Find where the given text appears and provide that cell's center as (x, y) coordinate. 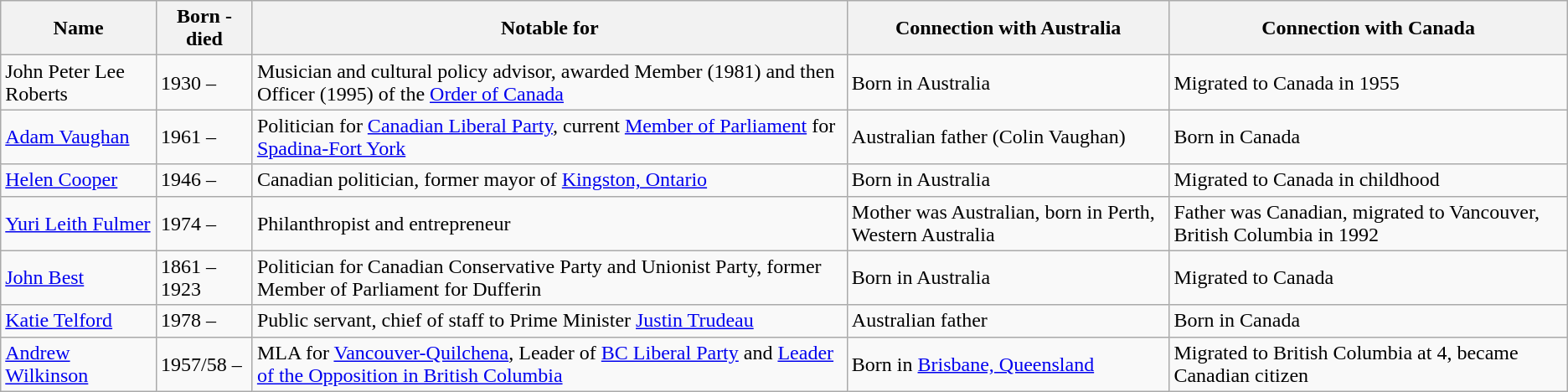
Migrated to British Columbia at 4, became Canadian citizen (1369, 364)
Canadian politician, former mayor of Kingston, Ontario (549, 180)
Australian father (1008, 321)
Australian father (Colin Vaughan) (1008, 137)
Migrated to Canada in 1955 (1369, 82)
1974 – (204, 223)
Father was Canadian, migrated to Vancouver, British Columbia in 1992 (1369, 223)
Politician for Canadian Conservative Party and Unionist Party, former Member of Parliament for Dufferin (549, 278)
Connection with Australia (1008, 28)
1861 – 1923 (204, 278)
1978 – (204, 321)
1957/58 – (204, 364)
Politician for Canadian Liberal Party, current Member of Parliament for Spadina-Fort York (549, 137)
Notable for (549, 28)
Born - died (204, 28)
Adam Vaughan (79, 137)
John Peter Lee Roberts (79, 82)
Philanthropist and entrepreneur (549, 223)
Public servant, chief of staff to Prime Minister Justin Trudeau (549, 321)
Yuri Leith Fulmer (79, 223)
1961 – (204, 137)
Connection with Canada (1369, 28)
Mother was Australian, born in Perth, Western Australia (1008, 223)
Helen Cooper (79, 180)
Katie Telford (79, 321)
Migrated to Canada (1369, 278)
1930 – (204, 82)
Andrew Wilkinson (79, 364)
1946 – (204, 180)
MLA for Vancouver-Quilchena, Leader of BC Liberal Party and Leader of the Opposition in British Columbia (549, 364)
Born in Brisbane, Queensland (1008, 364)
Name (79, 28)
John Best (79, 278)
Migrated to Canada in childhood (1369, 180)
Musician and cultural policy advisor, awarded Member (1981) and then Officer (1995) of the Order of Canada (549, 82)
